For the text-containing cell, return its midpoint in [x, y] coordinate format. 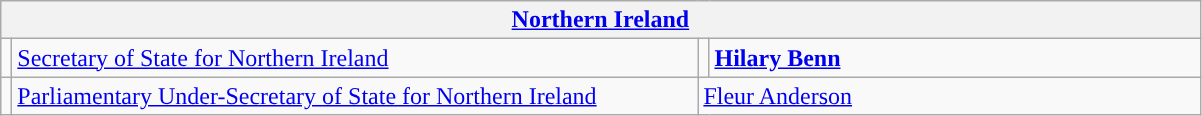
Parliamentary Under-Secretary of State for Northern Ireland [355, 96]
Fleur Anderson [949, 96]
Secretary of State for Northern Ireland [355, 58]
Hilary Benn [954, 58]
Northern Ireland [600, 20]
